Find where the given text appears and provide that cell's center as (X, Y) coordinate. 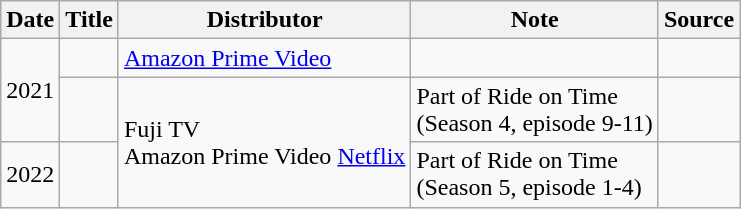
Fuji TVAmazon Prime Video Netflix (264, 142)
Note (534, 20)
Amazon Prime Video (264, 58)
Date (30, 20)
2022 (30, 174)
Source (698, 20)
Distributor (264, 20)
Title (90, 20)
Part of Ride on Time(Season 4, episode 9-11) (534, 110)
Part of Ride on Time(Season 5, episode 1-4) (534, 174)
2021 (30, 90)
